Output the [x, y] coordinate of the center of the cell containing the given text.  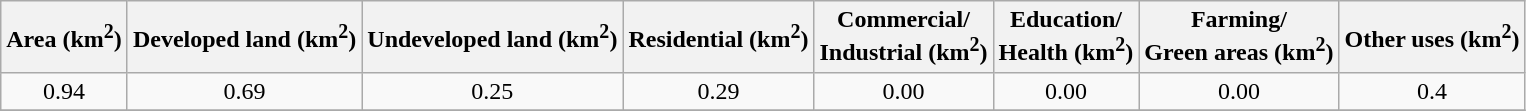
Farming/ Green areas (km2) [1239, 37]
Area (km2) [64, 37]
Developed land (km2) [244, 37]
0.4 [1432, 91]
Commercial/ Industrial (km2) [904, 37]
0.69 [244, 91]
Undeveloped land (km2) [492, 37]
0.94 [64, 91]
Other uses (km2) [1432, 37]
0.25 [492, 91]
Residential (km2) [718, 37]
0.29 [718, 91]
Education/ Health (km2) [1066, 37]
